Capture the cell that displays the provided text and extract its [x, y] central coordinate. 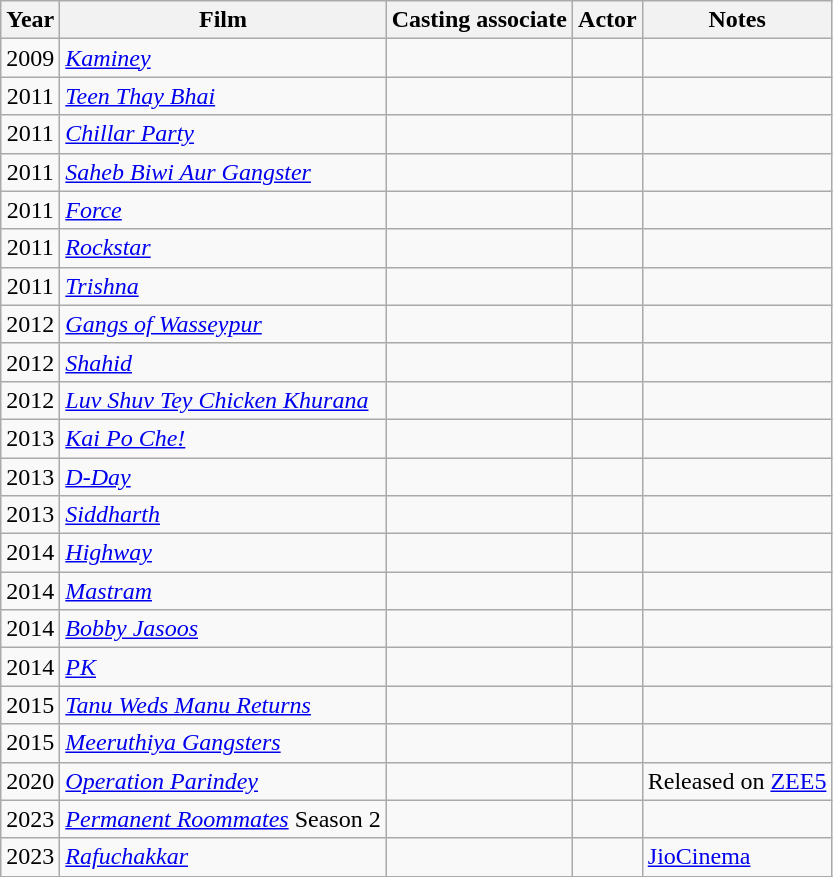
PK [223, 667]
Released on ZEE5 [737, 781]
Trishna [223, 286]
Notes [737, 20]
Highway [223, 553]
Chillar Party [223, 134]
Rockstar [223, 248]
Siddharth [223, 515]
Actor [608, 20]
2020 [30, 781]
Teen Thay Bhai [223, 96]
Force [223, 210]
Casting associate [479, 20]
Gangs of Wasseypur [223, 324]
JioCinema [737, 857]
Rafuchakkar [223, 857]
Shahid [223, 362]
Meeruthiya Gangsters [223, 743]
Permanent Roommates Season 2 [223, 819]
Operation Parindey [223, 781]
2009 [30, 58]
Tanu Weds Manu Returns [223, 705]
Bobby Jasoos [223, 629]
Luv Shuv Tey Chicken Khurana [223, 400]
Film [223, 20]
Saheb Biwi Aur Gangster [223, 172]
Year [30, 20]
Kai Po Che! [223, 438]
D-Day [223, 477]
Kaminey [223, 58]
Mastram [223, 591]
